Capture the cell that displays the provided text and extract its (x, y) central coordinate. 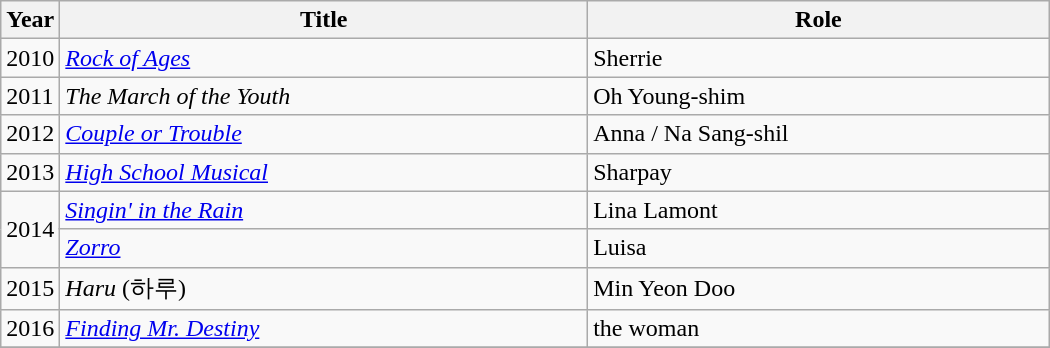
Role (819, 20)
Haru (하루) (324, 288)
2016 (30, 329)
Anna / Na Sang-shil (819, 134)
Oh Young-shim (819, 96)
2013 (30, 172)
Min Yeon Doo (819, 288)
Luisa (819, 248)
Singin' in the Rain (324, 210)
2015 (30, 288)
Zorro (324, 248)
Sharpay (819, 172)
Finding Mr. Destiny (324, 329)
Rock of Ages (324, 58)
Title (324, 20)
2012 (30, 134)
2011 (30, 96)
2014 (30, 229)
Sherrie (819, 58)
The March of the Youth (324, 96)
2010 (30, 58)
High School Musical (324, 172)
Lina Lamont (819, 210)
the woman (819, 329)
Year (30, 20)
Couple or Trouble (324, 134)
